Capture the cell that displays the provided text and extract its (X, Y) central coordinate. 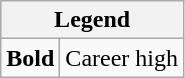
Career high (122, 58)
Legend (92, 20)
Bold (30, 58)
